Return [X, Y] of the center of cell containing provided text 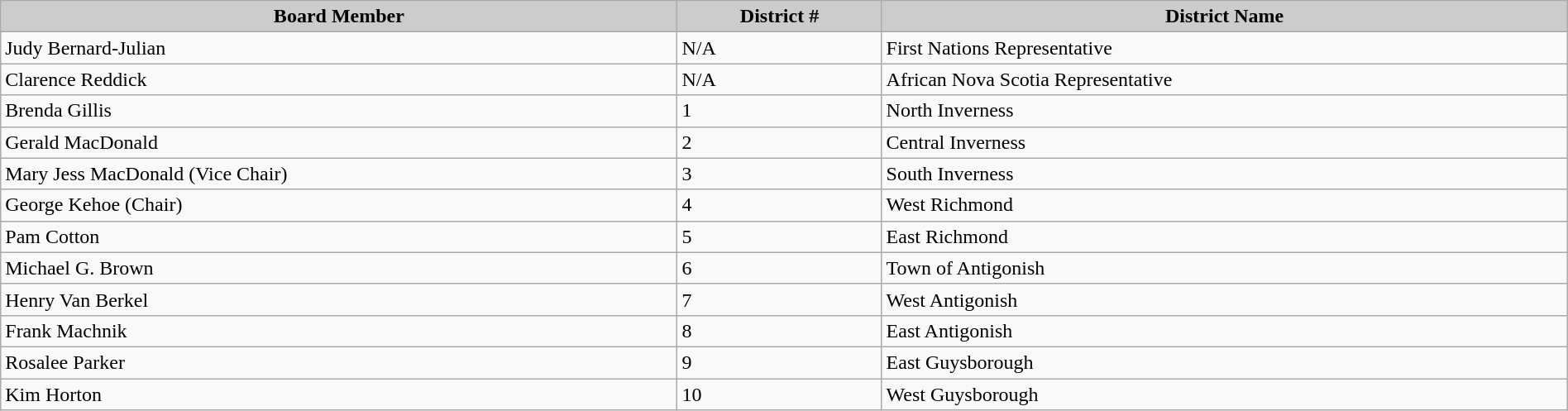
North Inverness [1224, 111]
Gerald MacDonald [339, 142]
3 [779, 174]
7 [779, 299]
Central Inverness [1224, 142]
1 [779, 111]
2 [779, 142]
West Antigonish [1224, 299]
6 [779, 268]
4 [779, 205]
5 [779, 237]
Town of Antigonish [1224, 268]
10 [779, 394]
8 [779, 331]
South Inverness [1224, 174]
Michael G. Brown [339, 268]
First Nations Representative [1224, 48]
George Kehoe (Chair) [339, 205]
West Guysborough [1224, 394]
9 [779, 362]
East Guysborough [1224, 362]
African Nova Scotia Representative [1224, 79]
Frank Machnik [339, 331]
Henry Van Berkel [339, 299]
West Richmond [1224, 205]
Clarence Reddick [339, 79]
Board Member [339, 17]
Brenda Gillis [339, 111]
Judy Bernard-Julian [339, 48]
East Antigonish [1224, 331]
Pam Cotton [339, 237]
Mary Jess MacDonald (Vice Chair) [339, 174]
Kim Horton [339, 394]
District # [779, 17]
Rosalee Parker [339, 362]
District Name [1224, 17]
East Richmond [1224, 237]
